Find where the given text appears and provide that cell's center as [x, y] coordinate. 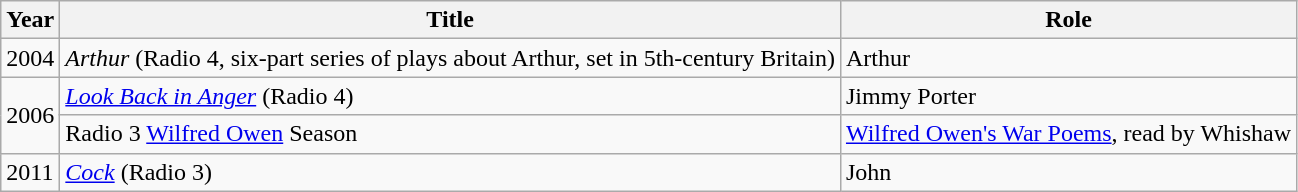
Title [450, 20]
Look Back in Anger (Radio 4) [450, 96]
John [1068, 172]
Arthur [1068, 58]
Year [30, 20]
2011 [30, 172]
2006 [30, 115]
Jimmy Porter [1068, 96]
2004 [30, 58]
Arthur (Radio 4, six-part series of plays about Arthur, set in 5th-century Britain) [450, 58]
Role [1068, 20]
Radio 3 Wilfred Owen Season [450, 134]
Cock (Radio 3) [450, 172]
Wilfred Owen's War Poems, read by Whishaw [1068, 134]
